Provide the (x, y) coordinate of the cell's center where the given text is located.  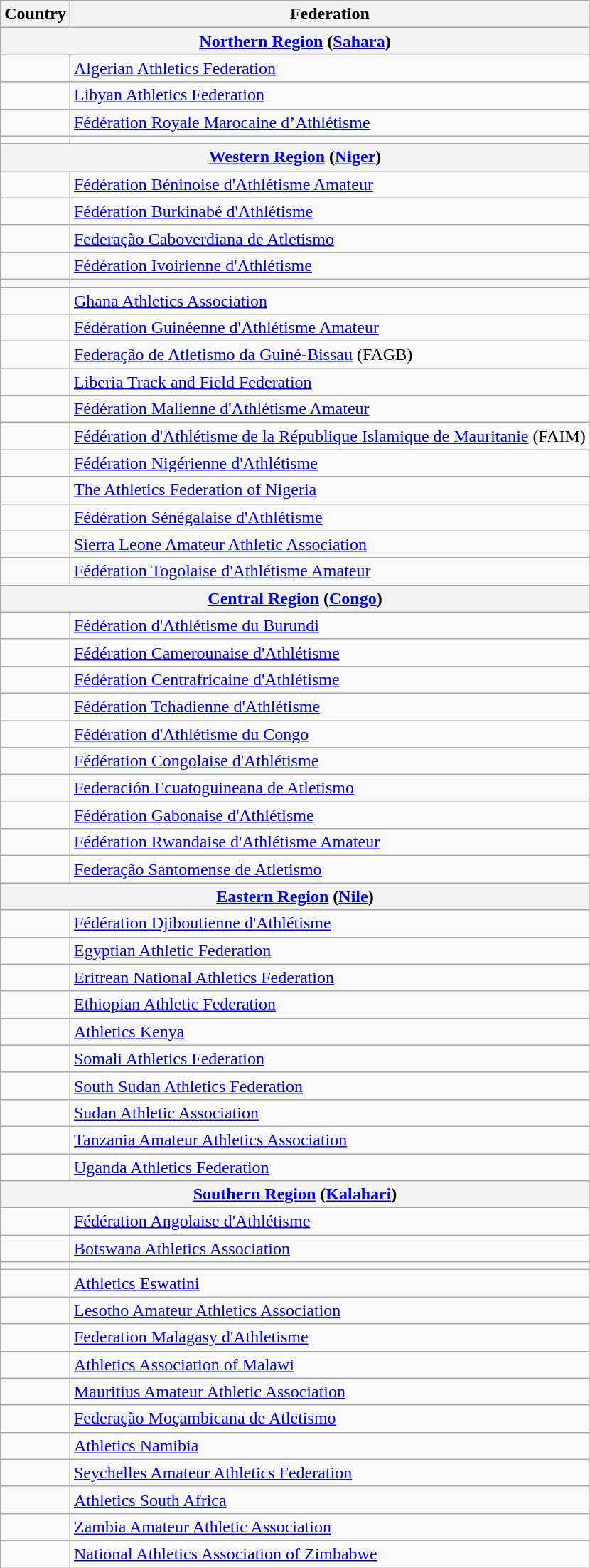
Tanzania Amateur Athletics Association (330, 1140)
The Athletics Federation of Nigeria (330, 490)
Zambia Amateur Athletic Association (330, 1527)
Fédération Nigérienne d'Athlétisme (330, 463)
Algerian Athletics Federation (330, 68)
Central Region (Congo) (296, 598)
Fédération Guinéenne d'Athlétisme Amateur (330, 328)
Fédération Rwandaise d'Athlétisme Amateur (330, 842)
Federação de Atletismo da Guiné-Bissau (FAGB) (330, 355)
Seychelles Amateur Athletics Federation (330, 1473)
Federation Malagasy d'Athletisme (330, 1337)
Somali Athletics Federation (330, 1059)
Fédération d'Athlétisme du Burundi (330, 625)
Fédération Angolaise d'Athlétisme (330, 1222)
Federação Moçambicana de Atletismo (330, 1419)
Fédération Camerounaise d'Athlétisme (330, 652)
South Sudan Athletics Federation (330, 1086)
Federación Ecuatoguineana de Atletismo (330, 788)
Fédération Burkinabé d'Athlétisme (330, 211)
Libyan Athletics Federation (330, 95)
Fédération Centrafricaine d'Athlétisme (330, 679)
National Athletics Association of Zimbabwe (330, 1554)
Athletics South Africa (330, 1500)
Liberia Track and Field Federation (330, 382)
Fédération Djiboutienne d'Athlétisme (330, 923)
Fédération Gabonaise d'Athlétisme (330, 815)
Fédération Togolaise d'Athlétisme Amateur (330, 571)
Fédération Béninoise d'Athlétisme Amateur (330, 184)
Sudan Athletic Association (330, 1113)
Egyptian Athletic Federation (330, 950)
Federação Santomense de Atletismo (330, 869)
Sierra Leone Amateur Athletic Association (330, 544)
Athletics Namibia (330, 1446)
Athletics Kenya (330, 1032)
Country (36, 14)
Eritrean National Athletics Federation (330, 978)
Ethiopian Athletic Federation (330, 1005)
Fédération Ivoirienne d'Athlétisme (330, 265)
Western Region (Niger) (296, 157)
Botswana Athletics Association (330, 1249)
Fédération d'Athlétisme de la République Islamique de Mauritanie (FAIM) (330, 436)
Ghana Athletics Association (330, 301)
Eastern Region (Nile) (296, 896)
Southern Region (Kalahari) (296, 1194)
Fédération Sénégalaise d'Athlétisme (330, 517)
Mauritius Amateur Athletic Association (330, 1392)
Federation (330, 14)
Federação Caboverdiana de Atletismo (330, 238)
Fédération d'Athlétisme du Congo (330, 733)
Fédération Congolaise d'Athlétisme (330, 761)
Fédération Malienne d'Athlétisme Amateur (330, 409)
Athletics Eswatini (330, 1283)
Northern Region (Sahara) (296, 41)
Uganda Athletics Federation (330, 1167)
Athletics Association of Malawi (330, 1365)
Fédération Royale Marocaine d’Athlétisme (330, 122)
Fédération Tchadienne d'Athlétisme (330, 706)
Lesotho Amateur Athletics Association (330, 1310)
